Scan for the cell matching the given text and deliver its (X, Y) coordinate at center. 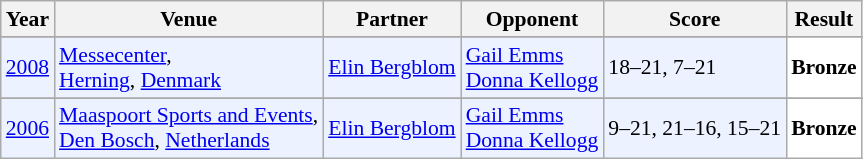
Year (28, 19)
Partner (392, 19)
9–21, 21–16, 15–21 (694, 128)
Result (824, 19)
18–21, 7–21 (694, 68)
Score (694, 19)
Messecenter,Herning, Denmark (188, 68)
Opponent (532, 19)
Venue (188, 19)
2006 (28, 128)
2008 (28, 68)
Maaspoort Sports and Events,Den Bosch, Netherlands (188, 128)
